Find where the given text appears and provide that cell's center as (x, y) coordinate. 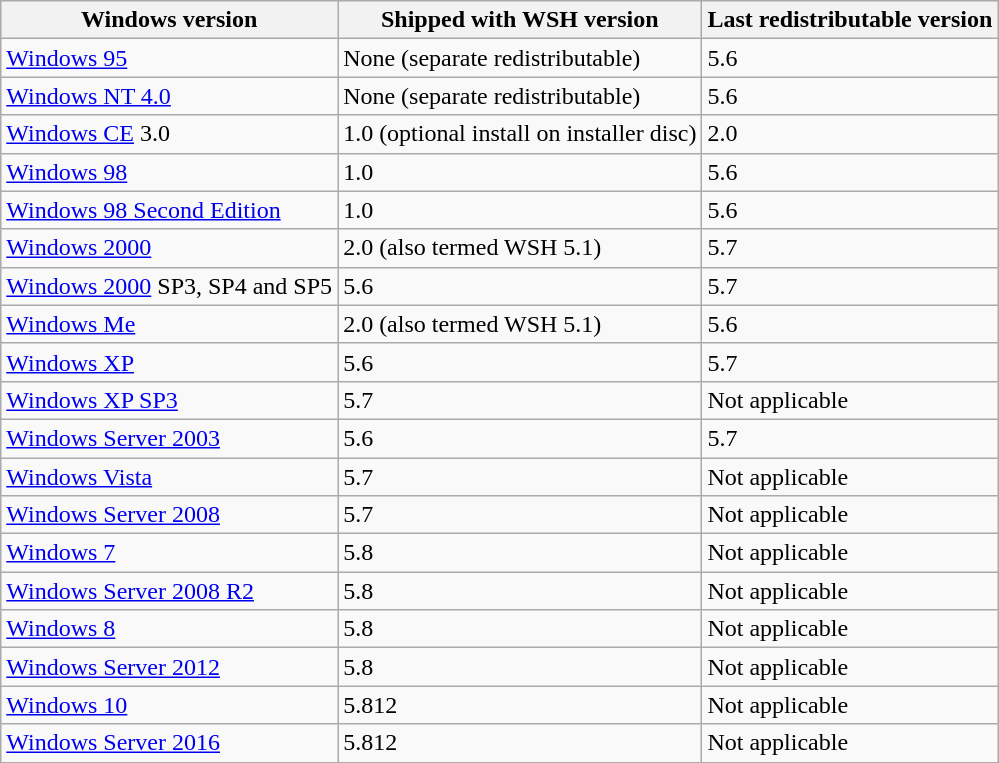
Windows Server 2003 (170, 438)
Windows 95 (170, 58)
Windows Server 2012 (170, 667)
Windows 10 (170, 705)
Windows Server 2008 R2 (170, 591)
Windows 98 Second Edition (170, 210)
Windows Server 2008 (170, 515)
Windows 2000 (170, 248)
Shipped with WSH version (520, 20)
Windows Vista (170, 477)
Windows 2000 SP3, SP4 and SP5 (170, 286)
Windows Me (170, 324)
Windows NT 4.0 (170, 96)
Windows XP SP3 (170, 400)
Windows XP (170, 362)
Windows 7 (170, 553)
Windows Server 2016 (170, 743)
2.0 (850, 134)
Windows 98 (170, 172)
Windows 8 (170, 629)
Windows version (170, 20)
Windows CE 3.0 (170, 134)
Last redistributable version (850, 20)
1.0 (optional install on installer disc) (520, 134)
